Locate the cell with the specified text and output its [X, Y] center coordinate. 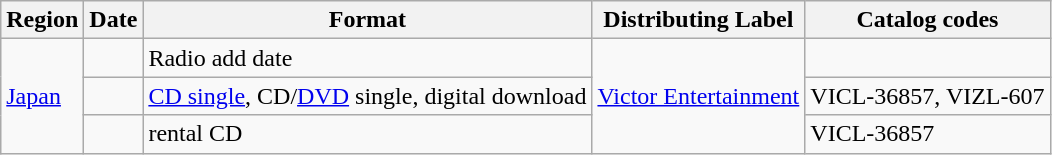
Date [114, 20]
Distributing Label [698, 20]
rental CD [368, 134]
Victor Entertainment [698, 96]
Radio add date [368, 58]
Format [368, 20]
VICL-36857 [928, 134]
CD single, CD/DVD single, digital download [368, 96]
Region [42, 20]
Catalog codes [928, 20]
Japan [42, 96]
VICL-36857, VIZL-607 [928, 96]
